Return the (x, y) coordinate for the center point of the cell that contains the specified text.  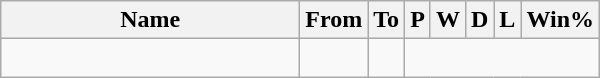
D (479, 20)
To (386, 20)
Name (150, 20)
W (448, 20)
L (508, 20)
From (334, 20)
Win% (560, 20)
P (418, 20)
